Scan for the cell matching the given text and deliver its (x, y) coordinate at center. 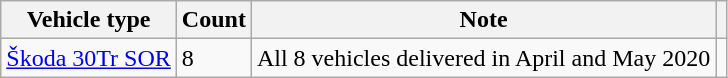
Note (483, 20)
All 8 vehicles delivered in April and May 2020 (483, 58)
Škoda 30Tr SOR (89, 58)
8 (214, 58)
Count (214, 20)
Vehicle type (89, 20)
